Provide the (X, Y) coordinate of the cell's center where the given text is located.  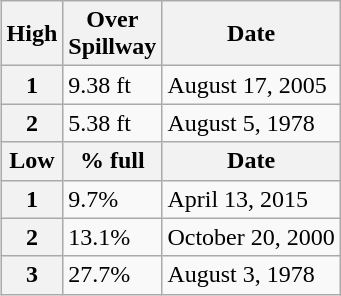
5.38 ft (112, 123)
April 13, 2015 (251, 199)
13.1% (112, 237)
3 (32, 275)
% full (112, 161)
August 5, 1978 (251, 123)
27.7% (112, 275)
OverSpillway (112, 34)
August 3, 1978 (251, 275)
9.7% (112, 199)
9.38 ft (112, 85)
High (32, 34)
October 20, 2000 (251, 237)
August 17, 2005 (251, 85)
Low (32, 161)
